Return (x, y) of the center of cell containing provided text 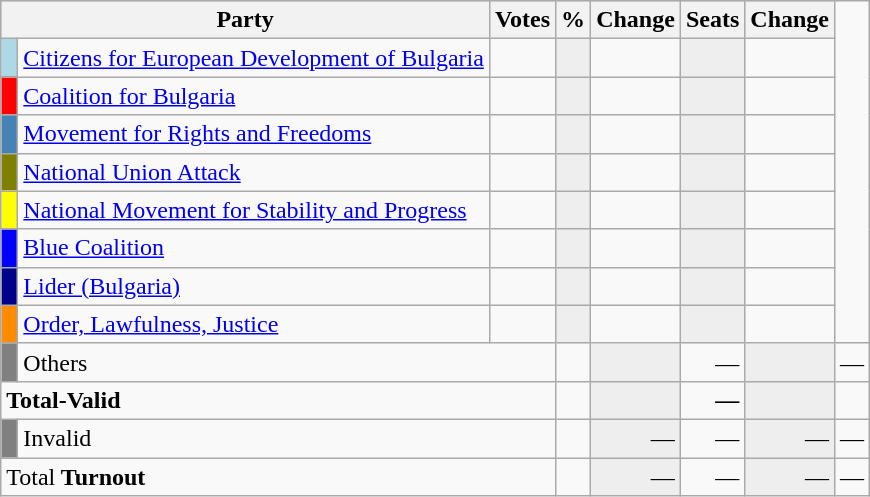
Total-Valid (278, 400)
Seats (712, 20)
Order, Lawfulness, Justice (254, 324)
Coalition for Bulgaria (254, 96)
Invalid (287, 438)
Others (287, 362)
National Movement for Stability and Progress (254, 210)
Movement for Rights and Freedoms (254, 134)
% (574, 20)
Party (246, 20)
Votes (522, 20)
Total Turnout (278, 477)
National Union Attack (254, 172)
Blue Coalition (254, 248)
Citizens for European Development of Bulgaria (254, 58)
Lider (Bulgaria) (254, 286)
